Locate the cell with the specified text and output its [x, y] center coordinate. 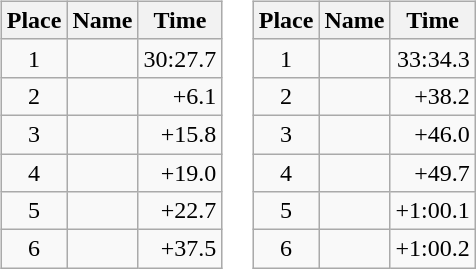
30:27.7 [180, 58]
+1:00.2 [432, 249]
+22.7 [180, 211]
+49.7 [432, 173]
+46.0 [432, 134]
+19.0 [180, 173]
+15.8 [180, 134]
+1:00.1 [432, 211]
+6.1 [180, 96]
+38.2 [432, 96]
+37.5 [180, 249]
33:34.3 [432, 58]
